For the text-containing cell, return its midpoint in (x, y) coordinate format. 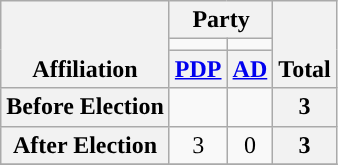
Before Election (86, 107)
Affiliation (86, 44)
AD (250, 69)
Total (305, 44)
PDP (198, 69)
Party (220, 20)
After Election (86, 145)
0 (250, 145)
